Identify which cell holds the provided text, then report its [x, y] central coordinate. 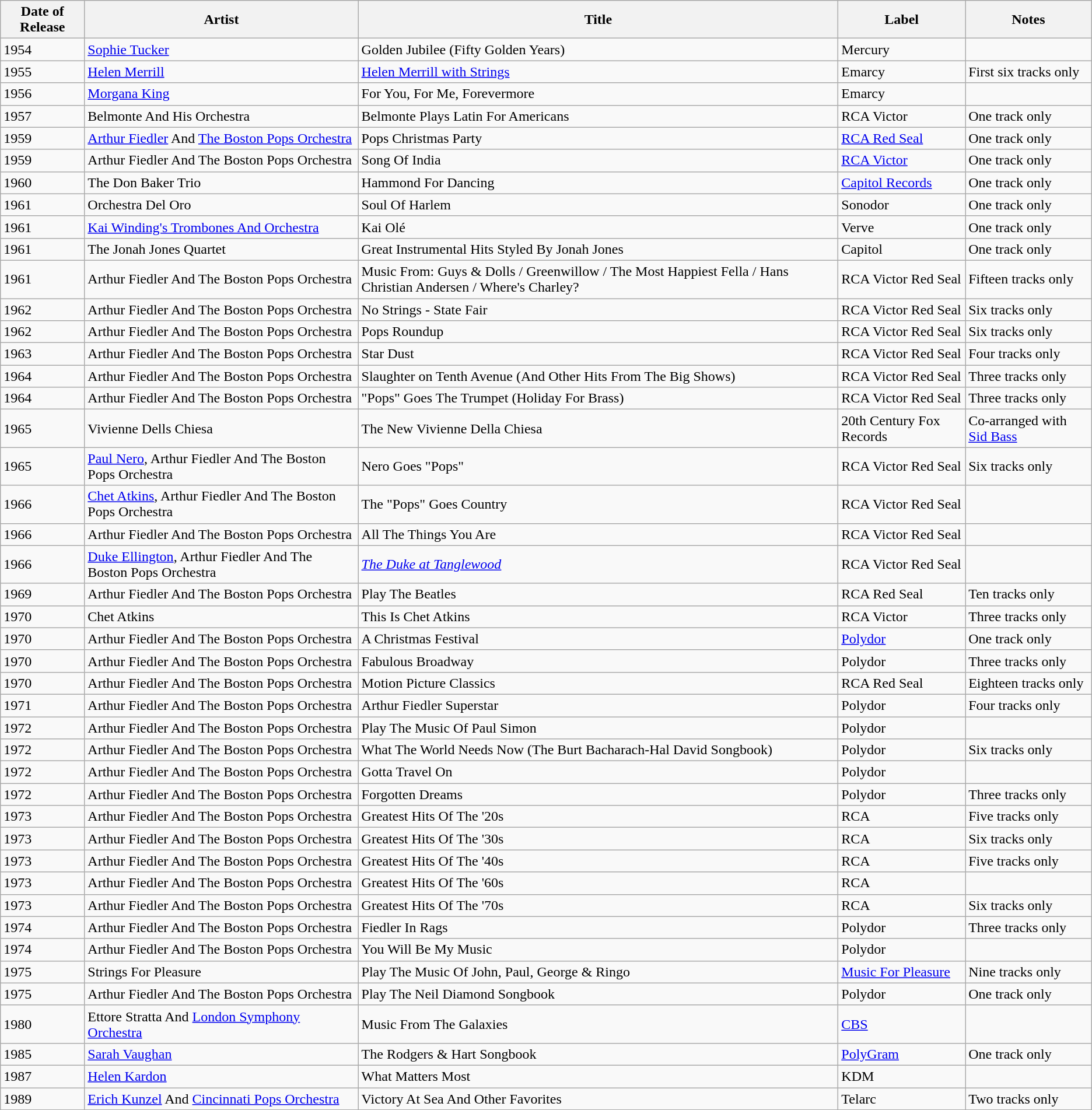
Victory At Sea And Other Favorites [598, 1098]
Music From The Galaxies [598, 1024]
Play The Music Of Paul Simon [598, 727]
The Don Baker Trio [222, 183]
Capitol [902, 249]
1971 [43, 705]
The Duke at Tanglewood [598, 565]
Helen Merrill [222, 72]
Slaughter on Tenth Avenue (And Other Hits From The Big Shows) [598, 376]
Sonodor [902, 205]
CBS [902, 1024]
Paul Nero, Arthur Fiedler And The Boston Pops Orchestra [222, 467]
Eighteen tracks only [1029, 683]
Play The Music Of John, Paul, George & Ringo [598, 972]
Co-arranged with Sid Bass [1029, 428]
Title [598, 20]
1969 [43, 594]
The New Vivienne Della Chiesa [598, 428]
Mercury [902, 50]
Golden Jubilee (Fifty Golden Years) [598, 50]
This Is Chet Atkins [598, 617]
1955 [43, 72]
PolyGram [902, 1054]
Telarc [902, 1098]
No Strings - State Fair [598, 310]
The Rodgers & Hart Songbook [598, 1054]
First six tracks only [1029, 72]
Erich Kunzel And Cincinnati Pops Orchestra [222, 1098]
1957 [43, 116]
Arthur Fiedler Superstar [598, 705]
Kai Olé [598, 227]
1960 [43, 183]
"Pops" Goes The Trumpet (Holiday For Brass) [598, 398]
Song Of India [598, 160]
KDM [902, 1076]
Music From: Guys & Dolls / Greenwillow / The Most Happiest Fella / Hans Christian Andersen / Where's Charley? [598, 279]
Vivienne Dells Chiesa [222, 428]
1954 [43, 50]
Motion Picture Classics [598, 683]
Helen Kardon [222, 1076]
All The Things You Are [598, 534]
1963 [43, 354]
Nero Goes "Pops" [598, 467]
Ten tracks only [1029, 594]
The Jonah Jones Quartet [222, 249]
What Matters Most [598, 1076]
Sarah Vaughan [222, 1054]
Star Dust [598, 354]
Soul Of Harlem [598, 205]
You Will Be My Music [598, 950]
Helen Merrill with Strings [598, 72]
Nine tracks only [1029, 972]
Fiedler In Rags [598, 927]
Belmonte Plays Latin For Americans [598, 116]
Date of Release [43, 20]
Chet Atkins, Arthur Fiedler And The Boston Pops Orchestra [222, 504]
A Christmas Festival [598, 639]
Greatest Hits Of The '60s [598, 883]
Kai Winding's Trombones And Orchestra [222, 227]
Great Instrumental Hits Styled By Jonah Jones [598, 249]
1956 [43, 94]
20th Century Fox Records [902, 428]
Label [902, 20]
Ettore Stratta And London Symphony Orchestra [222, 1024]
Hammond For Dancing [598, 183]
1985 [43, 1054]
Forgotten Dreams [598, 794]
The "Pops" Goes Country [598, 504]
Music For Pleasure [902, 972]
Duke Ellington, Arthur Fiedler And The Boston Pops Orchestra [222, 565]
Orchestra Del Oro [222, 205]
Fifteen tracks only [1029, 279]
Gotta Travel On [598, 772]
Sophie Tucker [222, 50]
Strings For Pleasure [222, 972]
Greatest Hits Of The '20s [598, 817]
Belmonte And His Orchestra [222, 116]
Notes [1029, 20]
1980 [43, 1024]
Greatest Hits Of The '70s [598, 905]
For You, For Me, Forevermore [598, 94]
Pops Roundup [598, 332]
1989 [43, 1098]
Artist [222, 20]
Two tracks only [1029, 1098]
Play The Beatles [598, 594]
Pops Christmas Party [598, 138]
Greatest Hits Of The '30s [598, 839]
What The World Needs Now (The Burt Bacharach-Hal David Songbook) [598, 750]
Morgana King [222, 94]
Capitol Records [902, 183]
Verve [902, 227]
Fabulous Broadway [598, 661]
1987 [43, 1076]
Play The Neil Diamond Songbook [598, 994]
Greatest Hits Of The '40s [598, 861]
Chet Atkins [222, 617]
